Identify which cell holds the provided text, then report its (X, Y) central coordinate. 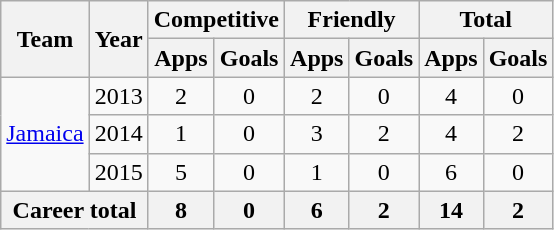
Jamaica (45, 134)
2014 (118, 134)
Total (486, 20)
Year (118, 39)
8 (180, 210)
3 (317, 134)
5 (180, 172)
Friendly (352, 20)
14 (451, 210)
2015 (118, 172)
Team (45, 39)
Competitive (216, 20)
Career total (74, 210)
2013 (118, 96)
